Provide the [X, Y] coordinate of the cell's center where the given text is located.  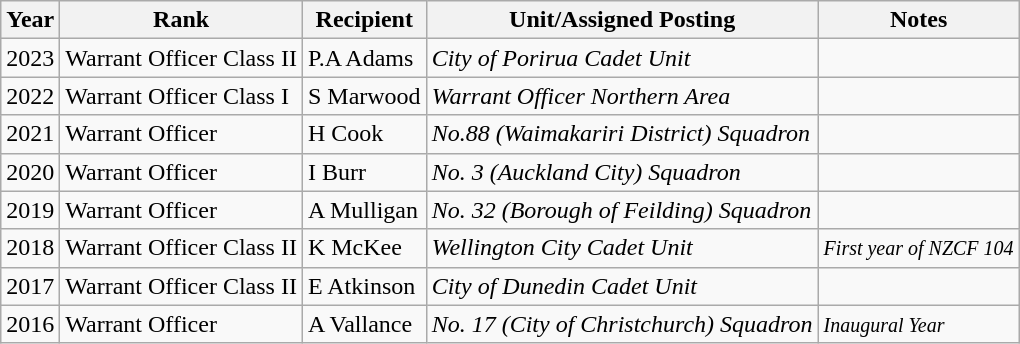
Inaugural Year [918, 324]
K McKee [364, 248]
No.88 (Waimakariri District) Squadron [622, 134]
2021 [30, 134]
No. 3 (Auckland City) Squadron [622, 172]
First year of NZCF 104 [918, 248]
Warrant Officer Northern Area [622, 96]
Notes [918, 20]
A Vallance [364, 324]
2023 [30, 58]
E Atkinson [364, 286]
S Marwood [364, 96]
Year [30, 20]
H Cook [364, 134]
2016 [30, 324]
P.A Adams [364, 58]
No. 32 (Borough of Feilding) Squadron [622, 210]
Unit/Assigned Posting [622, 20]
City of Dunedin Cadet Unit [622, 286]
City of Porirua Cadet Unit [622, 58]
2018 [30, 248]
2019 [30, 210]
Recipient [364, 20]
A Mulligan [364, 210]
Wellington City Cadet Unit [622, 248]
2017 [30, 286]
Warrant Officer Class I [182, 96]
2020 [30, 172]
I Burr [364, 172]
No. 17 (City of Christchurch) Squadron [622, 324]
Rank [182, 20]
2022 [30, 96]
